Scan for the cell matching the given text and deliver its (x, y) coordinate at center. 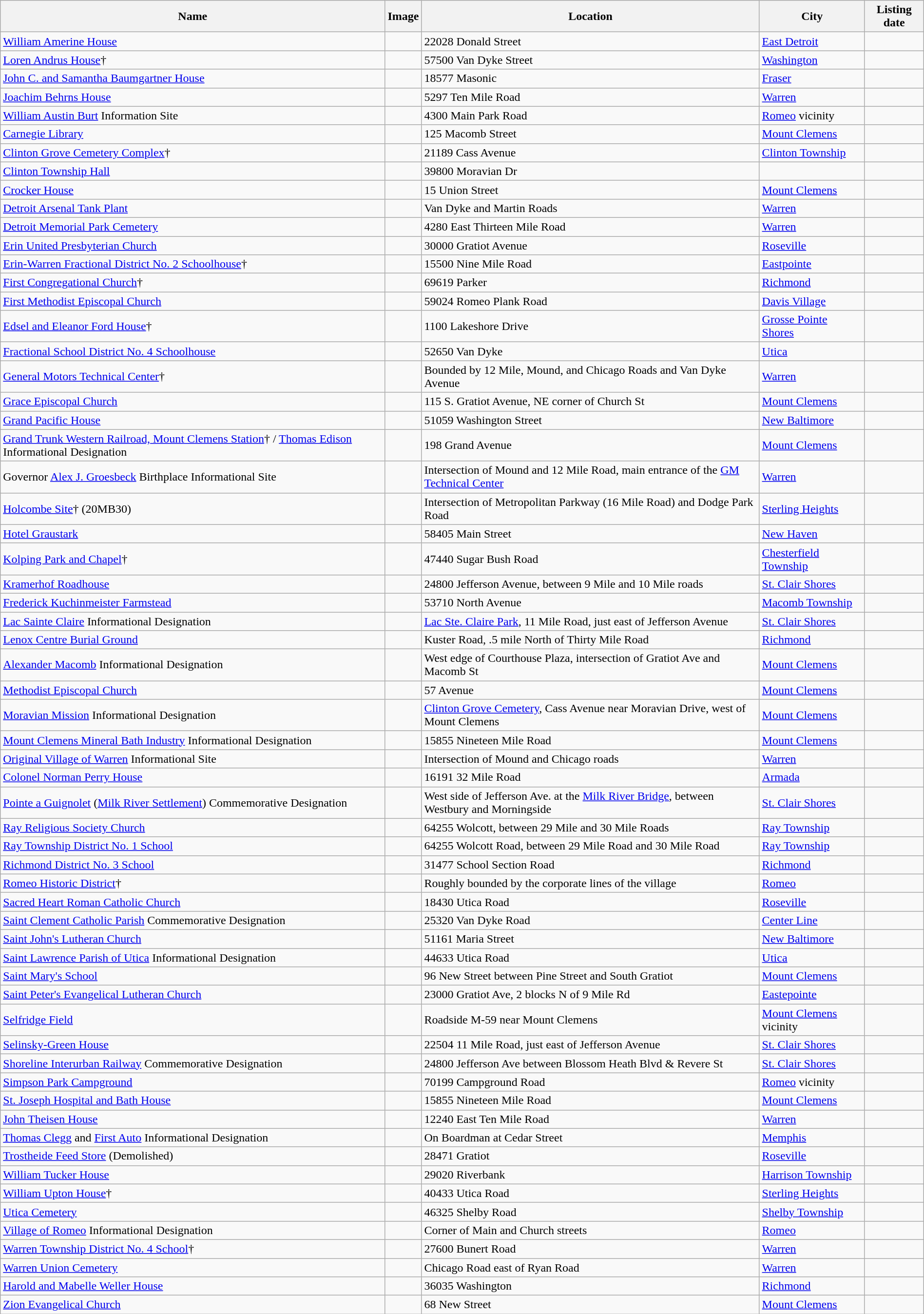
William Tucker House (193, 1175)
Macomb Township (812, 602)
Shelby Township (812, 1212)
96 New Street between Pine Street and South Gratiot (591, 976)
Detroit Memorial Park Cemetery (193, 227)
68 New Street (591, 1305)
Clinton Grove Cemetery Complex† (193, 153)
198 Grand Avenue (591, 445)
Eastpointe (812, 264)
29020 Riverbank (591, 1175)
Methodist Episcopal Church (193, 690)
46325 Shelby Road (591, 1212)
Joachim Behrns House (193, 97)
Loren Andrus House† (193, 60)
Warren Union Cemetery (193, 1268)
15500 Nine Mile Road (591, 264)
Listing date (894, 17)
On Boardman at Cedar Street (591, 1138)
39800 Moravian Dr (591, 171)
5297 Ten Mile Road (591, 97)
Warren Township District No. 4 School† (193, 1249)
Saint Mary's School (193, 976)
24800 Jefferson Ave between Blossom Heath Blvd & Revere St (591, 1063)
Kolping Park and Chapel† (193, 559)
Intersection of Mound and 12 Mile Road, main entrance of the GM Technical Center (591, 477)
Kramerhof Roadhouse (193, 584)
51161 Maria Street (591, 939)
Erin United Presbyterian Church (193, 245)
Crocker House (193, 190)
1100 Lakeshore Drive (591, 327)
Clinton Township (812, 153)
Washington (812, 60)
57500 Van Dyke Street (591, 60)
Thomas Clegg and First Auto Informational Designation (193, 1138)
Ray Religious Society Church (193, 828)
Image (404, 17)
Trostheide Feed Store (Demolished) (193, 1156)
Sacred Heart Roman Catholic Church (193, 902)
Carnegie Library (193, 134)
70199 Campground Road (591, 1082)
Location (591, 17)
St. Joseph Hospital and Bath House (193, 1101)
William Upton House† (193, 1193)
Grand Trunk Western Railroad, Mount Clemens Station† / Thomas Edison Informational Designation (193, 445)
Eastepointe (812, 995)
Center Line (812, 920)
Grace Episcopal Church (193, 402)
Clinton Township Hall (193, 171)
30000 Gratiot Avenue (591, 245)
William Austin Burt Information Site (193, 116)
Frederick Kuchinmeister Farmstead (193, 602)
Mount Clemens vicinity (812, 1020)
Lac Ste. Claire Park, 11 Mile Road, just east of Jefferson Avenue (591, 621)
64255 Wolcott Road, between 29 Mile Road and 30 Mile Road (591, 846)
West edge of Courthouse Plaza, intersection of Gratiot Ave and Macomb St (591, 665)
John C. and Samantha Baumgartner House (193, 78)
Village of Romeo Informational Designation (193, 1230)
52650 Van Dyke (591, 351)
4300 Main Park Road (591, 116)
Davis Village (812, 301)
64255 Wolcott, between 29 Mile and 30 Mile Roads (591, 828)
Original Village of Warren Informational Site (193, 759)
24800 Jefferson Avenue, between 9 Mile and 10 Mile roads (591, 584)
Lenox Centre Burial Ground (193, 640)
Grand Pacific House (193, 420)
16191 32 Mile Road (591, 777)
53710 North Avenue (591, 602)
Richmond District No. 3 School (193, 865)
Clinton Grove Cemetery, Cass Avenue near Moravian Drive, west of Mount Clemens (591, 715)
36035 Washington (591, 1286)
Colonel Norman Perry House (193, 777)
27600 Bunert Road (591, 1249)
Romeo Historic District† (193, 883)
47440 Sugar Bush Road (591, 559)
Erin-Warren Fractional District No. 2 Schoolhouse† (193, 264)
General Motors Technical Center† (193, 376)
Bounded by 12 Mile, Mound, and Chicago Roads and Van Dyke Avenue (591, 376)
40433 Utica Road (591, 1193)
12240 East Ten Mile Road (591, 1119)
58405 Main Street (591, 534)
William Amerine House (193, 41)
Harrison Township (812, 1175)
Saint Lawrence Parish of Utica Informational Designation (193, 958)
31477 School Section Road (591, 865)
Lac Sainte Claire Informational Designation (193, 621)
Zion Evangelical Church (193, 1305)
Saint Peter's Evangelical Lutheran Church (193, 995)
Pointe a Guignolet (Milk River Settlement) Commemorative Designation (193, 802)
John Theisen House (193, 1119)
Roughly bounded by the corporate lines of the village (591, 883)
Van Dyke and Martin Roads (591, 208)
59024 Romeo Plank Road (591, 301)
Grosse Pointe Shores (812, 327)
First Congregational Church† (193, 283)
22028 Donald Street (591, 41)
Kuster Road, .5 mile North of Thirty Mile Road (591, 640)
Edsel and Eleanor Ford House† (193, 327)
New Haven (812, 534)
Name (193, 17)
Moravian Mission Informational Designation (193, 715)
City (812, 17)
44633 Utica Road (591, 958)
Alexander Macomb Informational Designation (193, 665)
Ray Township District No. 1 School (193, 846)
15 Union Street (591, 190)
4280 East Thirteen Mile Road (591, 227)
Saint John's Lutheran Church (193, 939)
25320 Van Dyke Road (591, 920)
Shoreline Interurban Railway Commemorative Designation (193, 1063)
Fraser (812, 78)
21189 Cass Avenue (591, 153)
51059 Washington Street (591, 420)
57 Avenue (591, 690)
West side of Jefferson Ave. at the Milk River Bridge, between Westbury and Morningside (591, 802)
Simpson Park Campground (193, 1082)
22504 11 Mile Road, just east of Jefferson Avenue (591, 1045)
Selfridge Field (193, 1020)
Corner of Main and Church streets (591, 1230)
Mount Clemens Mineral Bath Industry Informational Designation (193, 740)
18577 Masonic (591, 78)
Fractional School District No. 4 Schoolhouse (193, 351)
Chesterfield Township (812, 559)
Harold and Mabelle Weller House (193, 1286)
East Detroit (812, 41)
125 Macomb Street (591, 134)
28471 Gratiot (591, 1156)
Roadside M-59 near Mount Clemens (591, 1020)
115 S. Gratiot Avenue, NE corner of Church St (591, 402)
Chicago Road east of Ryan Road (591, 1268)
Utica Cemetery (193, 1212)
First Methodist Episcopal Church (193, 301)
Saint Clement Catholic Parish Commemorative Designation (193, 920)
69619 Parker (591, 283)
Intersection of Metropolitan Parkway (16 Mile Road) and Dodge Park Road (591, 509)
Intersection of Mound and Chicago roads (591, 759)
23000 Gratiot Ave, 2 blocks N of 9 Mile Rd (591, 995)
18430 Utica Road (591, 902)
Armada (812, 777)
Memphis (812, 1138)
Holcombe Site† (20MB30) (193, 509)
Hotel Graustark (193, 534)
Detroit Arsenal Tank Plant (193, 208)
Governor Alex J. Groesbeck Birthplace Informational Site (193, 477)
Selinsky-Green House (193, 1045)
